Determine the (X, Y) coordinate at the center of the cell enclosing the given text.  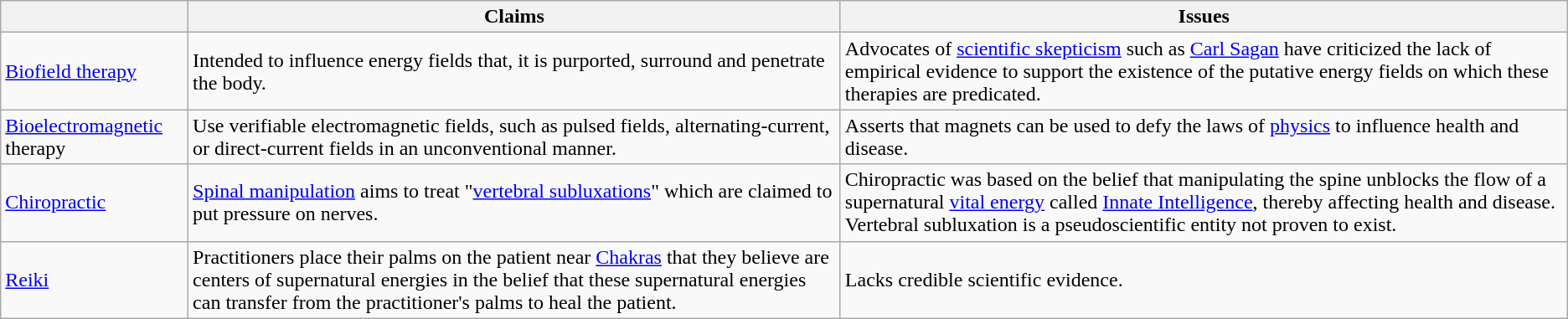
Chiropractic (95, 203)
Spinal manipulation aims to treat "vertebral subluxations" which are claimed to put pressure on nerves. (514, 203)
Claims (514, 17)
Biofield therapy (95, 71)
Issues (1204, 17)
Use verifiable electromagnetic fields, such as pulsed fields, alternating-current, or direct-current fields in an unconventional manner. (514, 137)
Lacks credible scientific evidence. (1204, 280)
Asserts that magnets can be used to defy the laws of physics to influence health and disease. (1204, 137)
Bioelectromagnetic therapy (95, 137)
Intended to influence energy fields that, it is purported, surround and penetrate the body. (514, 71)
Reiki (95, 280)
